Find where the given text appears and provide that cell's center as [x, y] coordinate. 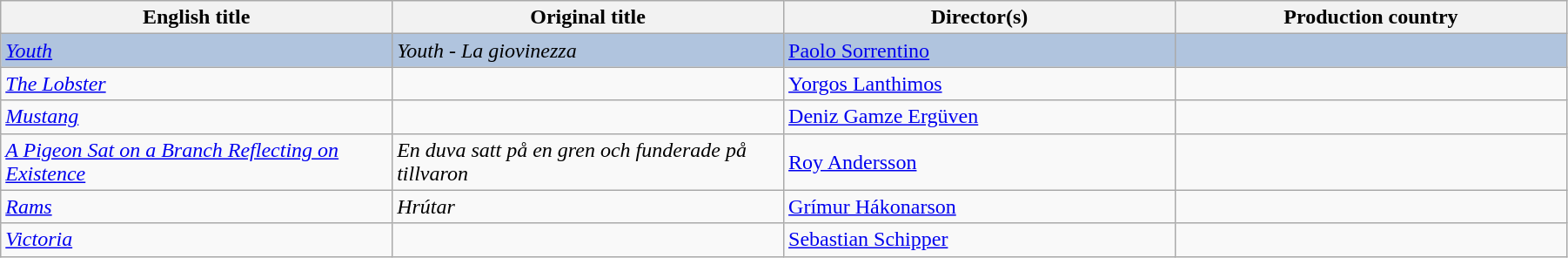
Rams [197, 207]
Yorgos Lanthimos [980, 84]
Youth [197, 51]
Roy Andersson [980, 162]
Original title [588, 17]
Youth - La giovinezza [588, 51]
En duva satt på en gren och funderade på tillvaron [588, 162]
The Lobster [197, 84]
Production country [1370, 17]
Hrútar [588, 207]
Victoria [197, 240]
A Pigeon Sat on a Branch Reflecting on Existence [197, 162]
English title [197, 17]
Deniz Gamze Ergüven [980, 117]
Grímur Hákonarson [980, 207]
Director(s) [980, 17]
Mustang [197, 117]
Sebastian Schipper [980, 240]
Paolo Sorrentino [980, 51]
